Detect which cell encompasses the target text, then output its (x, y) center coordinate. 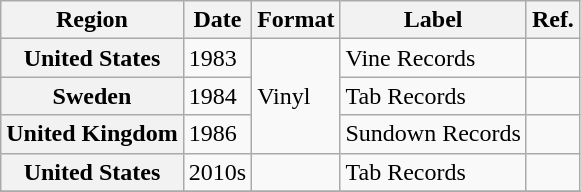
Vinyl (296, 96)
1984 (217, 96)
Vine Records (433, 58)
1986 (217, 134)
Region (92, 20)
Ref. (552, 20)
Date (217, 20)
United Kingdom (92, 134)
Sundown Records (433, 134)
Sweden (92, 96)
1983 (217, 58)
Format (296, 20)
2010s (217, 172)
Label (433, 20)
